Output the (x, y) coordinate of the center of the cell containing the given text.  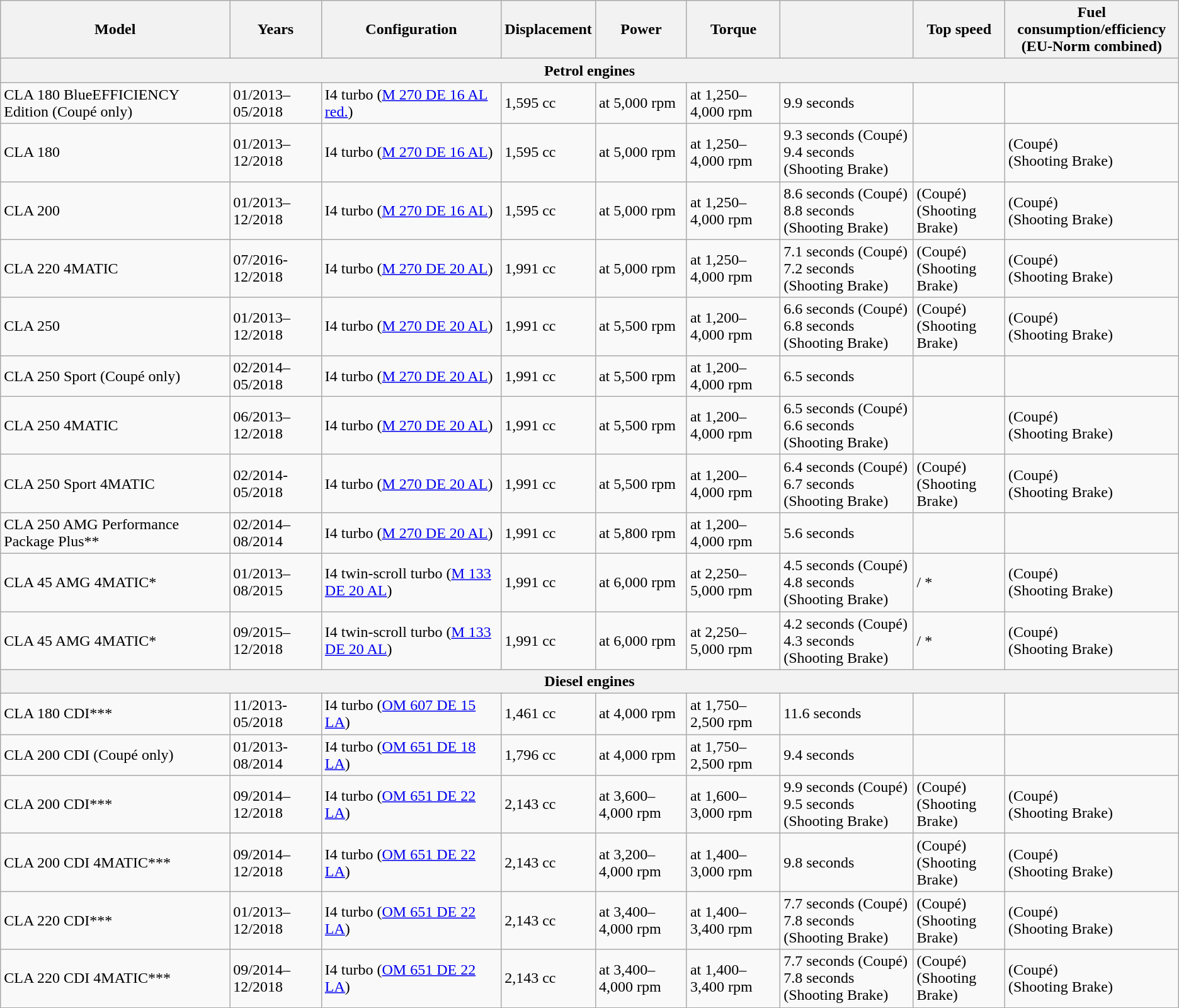
CLA 200 (115, 210)
01/2013-08/2014 (276, 755)
5.6 seconds (846, 533)
Model (115, 30)
CLA 250 (115, 326)
01/2013–05/2018 (276, 103)
1,796 cc (549, 755)
9.3 seconds (Coupé)9.4 seconds (Shooting Brake) (846, 152)
CLA 250 Sport 4MATIC (115, 483)
CLA 220 4MATIC (115, 268)
9.8 seconds (846, 862)
11/2013-05/2018 (276, 714)
CLA 180 BlueEFFICIENCY Edition (Coupé only) (115, 103)
02/2014–08/2014 (276, 533)
CLA 220 CDI 4MATIC*** (115, 978)
09/2015–12/2018 (276, 640)
11.6 seconds (846, 714)
9.9 seconds (846, 103)
at 3,200–4,000 rpm (641, 862)
6.5 seconds (Coupé)6.6 seconds (Shooting Brake) (846, 425)
9.4 seconds (846, 755)
4.2 seconds (Coupé)4.3 seconds (Shooting Brake) (846, 640)
06/2013–12/2018 (276, 425)
8.6 seconds (Coupé)8.8 seconds (Shooting Brake) (846, 210)
7.1 seconds (Coupé)7.2 seconds (Shooting Brake) (846, 268)
02/2014–05/2018 (276, 375)
CLA 250 AMG Performance Package Plus** (115, 533)
6.6 seconds (Coupé)6.8 seconds (Shooting Brake) (846, 326)
I4 turbo (OM 651 DE 18 LA) (411, 755)
I4 turbo (M 270 DE 16 AL red.) (411, 103)
Years (276, 30)
4.5 seconds (Coupé)4.8 seconds (Shooting Brake) (846, 582)
at 1,600–3,000 rpm (733, 805)
Torque (733, 30)
CLA 250 4MATIC (115, 425)
Diesel engines (589, 682)
CLA 180 CDI*** (115, 714)
9.9 seconds (Coupé)9.5 seconds (Shooting Brake) (846, 805)
at 5,800 rpm (641, 533)
CLA 220 CDI*** (115, 920)
CLA 250 Sport (Coupé only) (115, 375)
07/2016-12/2018 (276, 268)
6.5 seconds (846, 375)
at 1,400–3,000 rpm (733, 862)
CLA 200 CDI (Coupé only) (115, 755)
Petrol engines (589, 71)
at 3,600–4,000 rpm (641, 805)
01/2013–08/2015 (276, 582)
I4 turbo (OM 607 DE 15 LA) (411, 714)
Displacement (549, 30)
02/2014-05/2018 (276, 483)
CLA 180 (115, 152)
6.4 seconds (Coupé)6.7 seconds (Shooting Brake) (846, 483)
Top speed (959, 30)
CLA 200 CDI 4MATIC*** (115, 862)
CLA 200 CDI*** (115, 805)
Fuel consumption/efficiency(EU-Norm combined) (1091, 30)
Configuration (411, 30)
1,461 cc (549, 714)
Power (641, 30)
